Find where the given text appears and provide that cell's center as [X, Y] coordinate. 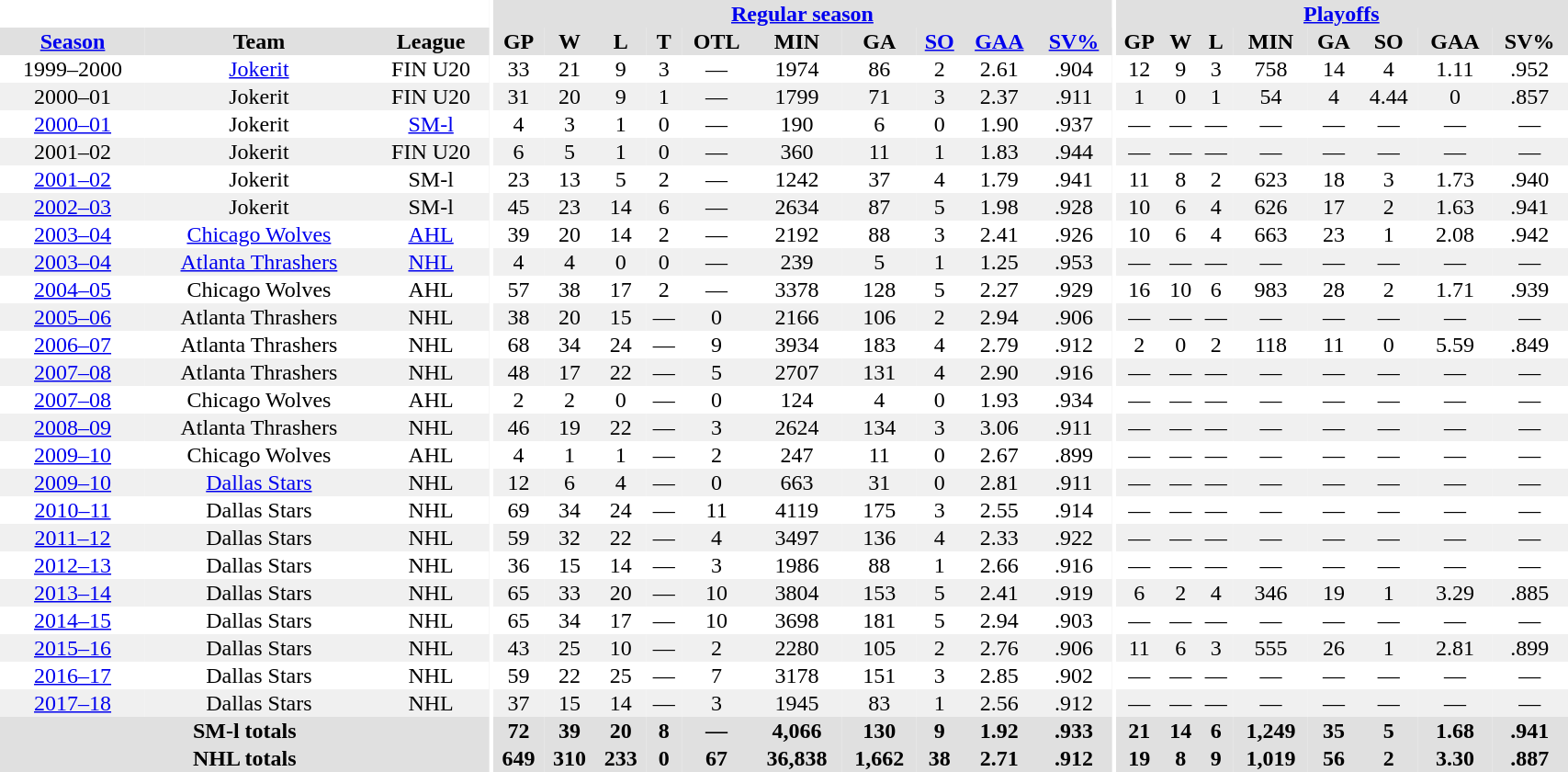
3178 [796, 675]
36 [519, 565]
2008–09 [73, 427]
69 [519, 510]
.885 [1529, 593]
3378 [796, 289]
2.27 [999, 289]
2707 [796, 372]
3804 [796, 593]
106 [880, 317]
.933 [1074, 731]
5.59 [1455, 345]
105 [880, 648]
18 [1334, 179]
360 [796, 152]
1.73 [1455, 179]
2.55 [999, 510]
45 [519, 207]
1.68 [1455, 731]
3497 [796, 538]
28 [1334, 289]
649 [519, 758]
310 [570, 758]
4119 [796, 510]
57 [519, 289]
134 [880, 427]
555 [1271, 648]
130 [880, 731]
1.93 [999, 400]
League [432, 41]
2006–07 [73, 345]
.902 [1074, 675]
128 [880, 289]
2192 [796, 234]
OTL [716, 41]
118 [1271, 345]
3.06 [999, 427]
2634 [796, 207]
2013–14 [73, 593]
2624 [796, 427]
.929 [1074, 289]
3698 [796, 620]
43 [519, 648]
1.63 [1455, 207]
247 [796, 455]
2280 [796, 648]
2012–13 [73, 565]
.953 [1074, 262]
2.67 [999, 455]
626 [1271, 207]
2.71 [999, 758]
32 [570, 538]
.939 [1529, 289]
68 [519, 345]
3.29 [1455, 593]
13 [570, 179]
Team [259, 41]
.914 [1074, 510]
2005–06 [73, 317]
239 [796, 262]
.928 [1074, 207]
1,662 [880, 758]
1.71 [1455, 289]
48 [519, 372]
153 [880, 593]
623 [1271, 179]
26 [1334, 648]
233 [621, 758]
2017–18 [73, 703]
136 [880, 538]
183 [880, 345]
35 [1334, 731]
2.08 [1455, 234]
151 [880, 675]
2.79 [999, 345]
181 [880, 620]
4,066 [796, 731]
87 [880, 207]
2.37 [999, 96]
SM-l totals [244, 731]
46 [519, 427]
1.83 [999, 152]
Season [73, 41]
2.85 [999, 675]
2.76 [999, 648]
.887 [1529, 758]
83 [880, 703]
NHL totals [244, 758]
131 [880, 372]
3.30 [1455, 758]
56 [1334, 758]
2016–17 [73, 675]
1242 [796, 179]
67 [716, 758]
2.66 [999, 565]
86 [880, 69]
2002–03 [73, 207]
4.44 [1389, 96]
1,019 [1271, 758]
1.25 [999, 262]
2.33 [999, 538]
.922 [1074, 538]
7 [716, 675]
2011–12 [73, 538]
2.56 [999, 703]
2166 [796, 317]
2.61 [999, 69]
1974 [796, 69]
1,249 [1271, 731]
.934 [1074, 400]
72 [519, 731]
1.11 [1455, 69]
2004–05 [73, 289]
.944 [1074, 152]
1.79 [999, 179]
71 [880, 96]
2014–15 [73, 620]
16 [1139, 289]
.919 [1074, 593]
.926 [1074, 234]
Playoffs [1341, 14]
758 [1271, 69]
2010–11 [73, 510]
190 [796, 124]
346 [1271, 593]
.940 [1529, 179]
124 [796, 400]
983 [1271, 289]
1799 [796, 96]
.942 [1529, 234]
1999–2000 [73, 69]
1.92 [999, 731]
.857 [1529, 96]
Regular season [803, 14]
.904 [1074, 69]
36,838 [796, 758]
175 [880, 510]
.903 [1074, 620]
1945 [796, 703]
3934 [796, 345]
54 [1271, 96]
2015–16 [73, 648]
.849 [1529, 345]
.937 [1074, 124]
1.90 [999, 124]
.952 [1529, 69]
1986 [796, 565]
2.90 [999, 372]
T [663, 41]
1.98 [999, 207]
